Return (X, Y) of the center of cell containing provided text 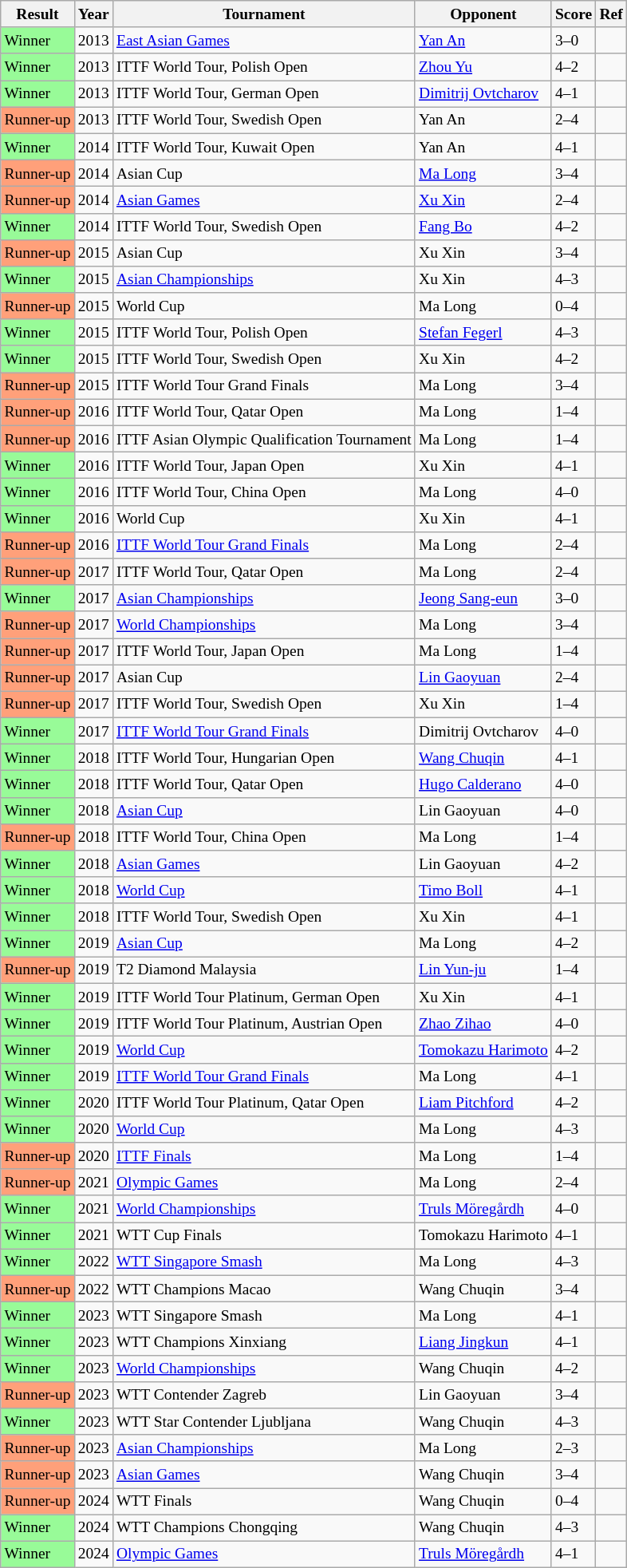
Timo Boll (483, 891)
Ref (611, 14)
ITTF World Tour, Kuwait Open (263, 147)
Jeong Sang-eun (483, 598)
WTT Cup Finals (263, 1235)
WTT Champions Xinxiang (263, 1342)
WTT Champions Macao (263, 1288)
Opponent (483, 14)
WTT Champions Chongqing (263, 1527)
ITTF Finals (263, 1155)
Score (574, 14)
Liang Jingkun (483, 1342)
ITTF World Tour, German Open (263, 94)
ITTF World Tour Platinum, German Open (263, 996)
WTT Contender Zagreb (263, 1395)
ITTF World Tour Platinum, Austrian Open (263, 1023)
Liam Pitchford (483, 1103)
East Asian Games (263, 40)
Year (93, 14)
ITTF World Tour Platinum, Qatar Open (263, 1103)
Stefan Fegerl (483, 332)
Tournament (263, 14)
Hugo Calderano (483, 784)
T2 Diamond Malaysia (263, 970)
Zhao Zihao (483, 1023)
Result (37, 14)
ITTF World Tour, Hungarian Open (263, 758)
Lin Yun-ju (483, 970)
Zhou Yu (483, 67)
ITTF Asian Olympic Qualification Tournament (263, 439)
Fang Bo (483, 227)
WTT Finals (263, 1500)
2–3 (574, 1448)
WTT Star Contender Ljubljana (263, 1422)
